Return (x, y) of the center of cell containing provided text 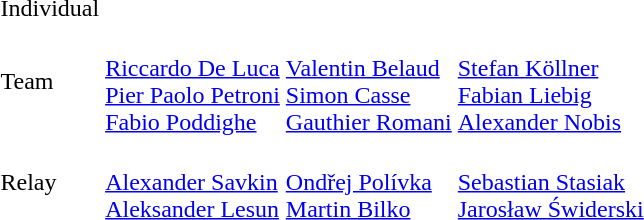
Riccardo De LucaPier Paolo PetroniFabio Poddighe (193, 82)
Valentin BelaudSimon CasseGauthier Romani (368, 82)
